Scan for the cell matching the given text and deliver its [X, Y] coordinate at center. 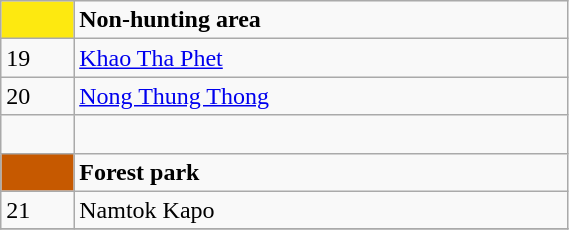
19 [38, 58]
Nong Thung Thong [321, 96]
21 [38, 210]
Non-hunting area [321, 20]
Forest park [321, 172]
Namtok Kapo [321, 210]
Khao Tha Phet [321, 58]
20 [38, 96]
